Identify which cell holds the provided text, then report its (x, y) central coordinate. 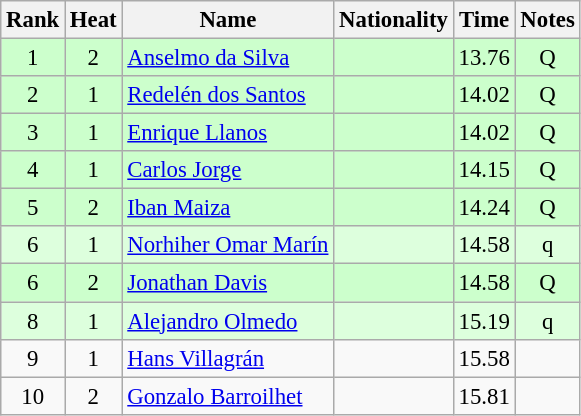
15.19 (484, 321)
Iban Maiza (228, 208)
Anselmo da Silva (228, 58)
4 (33, 170)
Alejandro Olmedo (228, 321)
Norhiher Omar Marín (228, 245)
14.24 (484, 208)
Carlos Jorge (228, 170)
Hans Villagrán (228, 358)
9 (33, 358)
Time (484, 20)
Notes (548, 20)
Rank (33, 20)
15.81 (484, 396)
14.15 (484, 170)
Name (228, 20)
8 (33, 321)
10 (33, 396)
15.58 (484, 358)
5 (33, 208)
3 (33, 133)
Redelén dos Santos (228, 95)
13.76 (484, 58)
Gonzalo Barroilhet (228, 396)
Heat (94, 20)
Nationality (394, 20)
Enrique Llanos (228, 133)
Jonathan Davis (228, 283)
